Search for the cell housing the specified text and yield its [X, Y] center coordinate. 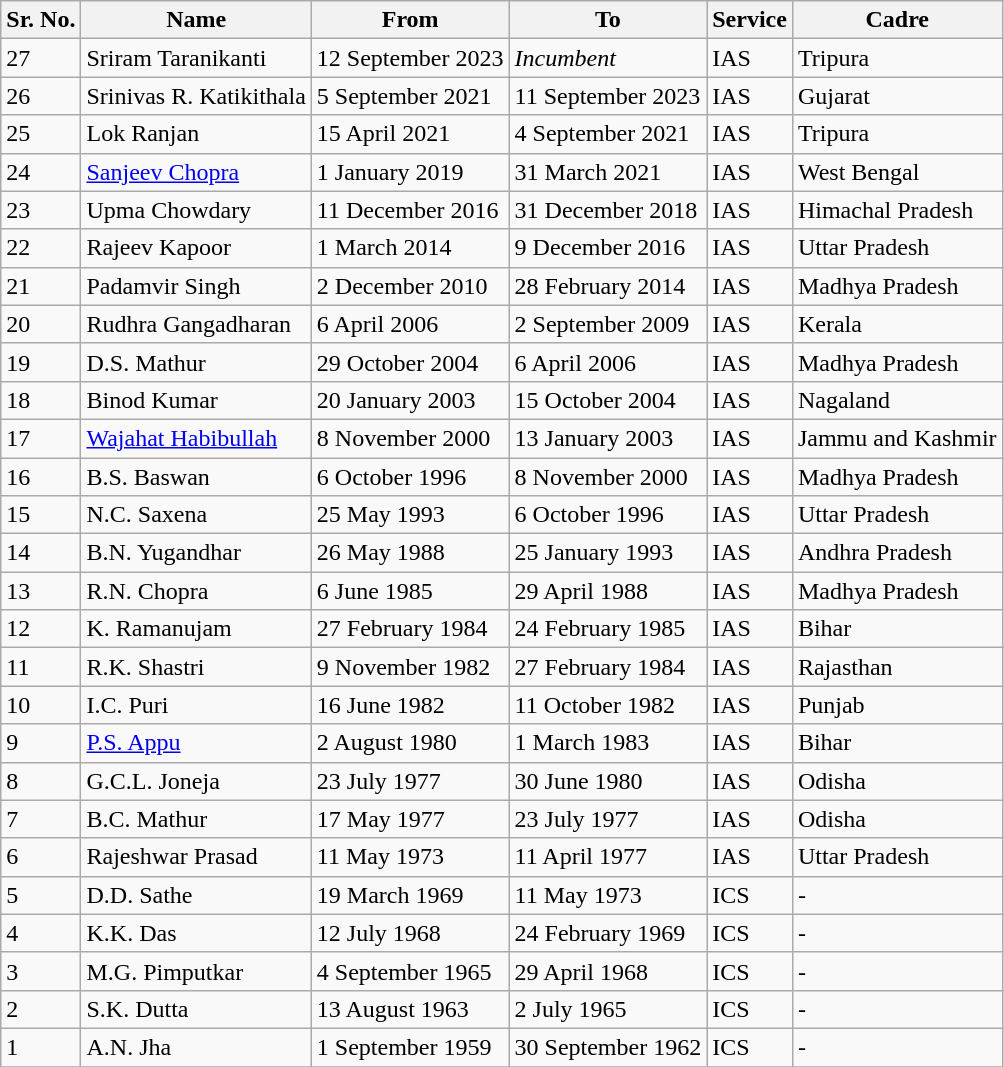
Lok Ranjan [196, 134]
I.C. Puri [196, 705]
Nagaland [897, 400]
13 January 2003 [608, 438]
20 [41, 324]
Andhra Pradesh [897, 553]
12 September 2023 [410, 58]
20 January 2003 [410, 400]
4 [41, 933]
Kerala [897, 324]
16 June 1982 [410, 705]
Sanjeev Chopra [196, 172]
29 October 2004 [410, 362]
24 [41, 172]
30 September 1962 [608, 1047]
24 February 1985 [608, 629]
1 March 2014 [410, 248]
7 [41, 819]
11 [41, 667]
5 [41, 895]
D.D. Sathe [196, 895]
4 September 1965 [410, 971]
Binod Kumar [196, 400]
B.S. Baswan [196, 477]
1 January 2019 [410, 172]
2 August 1980 [410, 743]
K. Ramanujam [196, 629]
26 [41, 96]
4 September 2021 [608, 134]
5 September 2021 [410, 96]
12 July 1968 [410, 933]
Incumbent [608, 58]
1 [41, 1047]
From [410, 20]
1 March 1983 [608, 743]
25 January 1993 [608, 553]
R.K. Shastri [196, 667]
9 November 1982 [410, 667]
M.G. Pimputkar [196, 971]
G.C.L. Joneja [196, 781]
1 September 1959 [410, 1047]
14 [41, 553]
Padamvir Singh [196, 286]
31 December 2018 [608, 210]
2 December 2010 [410, 286]
17 [41, 438]
Rajasthan [897, 667]
25 [41, 134]
R.N. Chopra [196, 591]
11 April 1977 [608, 857]
6 June 1985 [410, 591]
22 [41, 248]
Name [196, 20]
15 April 2021 [410, 134]
25 May 1993 [410, 515]
Upma Chowdary [196, 210]
2 September 2009 [608, 324]
15 [41, 515]
29 April 1988 [608, 591]
28 February 2014 [608, 286]
Srinivas R. Katikithala [196, 96]
11 December 2016 [410, 210]
Rajeshwar Prasad [196, 857]
17 May 1977 [410, 819]
9 December 2016 [608, 248]
24 February 1969 [608, 933]
2 [41, 1009]
2 July 1965 [608, 1009]
11 September 2023 [608, 96]
Punjab [897, 705]
16 [41, 477]
11 October 1982 [608, 705]
Rudhra Gangadharan [196, 324]
23 [41, 210]
10 [41, 705]
29 April 1968 [608, 971]
30 June 1980 [608, 781]
P.S. Appu [196, 743]
3 [41, 971]
B.C. Mathur [196, 819]
Service [750, 20]
Sr. No. [41, 20]
19 March 1969 [410, 895]
26 May 1988 [410, 553]
27 [41, 58]
West Bengal [897, 172]
19 [41, 362]
K.K. Das [196, 933]
Gujarat [897, 96]
Wajahat Habibullah [196, 438]
15 October 2004 [608, 400]
6 [41, 857]
Sriram Taranikanti [196, 58]
21 [41, 286]
B.N. Yugandhar [196, 553]
Jammu and Kashmir [897, 438]
8 [41, 781]
13 [41, 591]
N.C. Saxena [196, 515]
A.N. Jha [196, 1047]
To [608, 20]
18 [41, 400]
Cadre [897, 20]
Himachal Pradesh [897, 210]
S.K. Dutta [196, 1009]
9 [41, 743]
13 August 1963 [410, 1009]
31 March 2021 [608, 172]
D.S. Mathur [196, 362]
12 [41, 629]
Rajeev Kapoor [196, 248]
